Provide the (X, Y) coordinate of the cell's center where the given text is located.  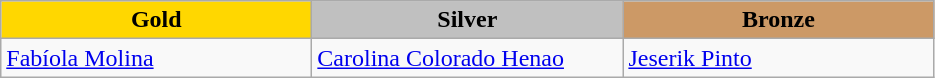
Fabíola Molina (156, 58)
Gold (156, 20)
Carolina Colorado Henao (468, 58)
Jeserik Pinto (778, 58)
Silver (468, 20)
Bronze (778, 20)
